Extract the [x, y] coordinate from the center of the cell holding the provided text.  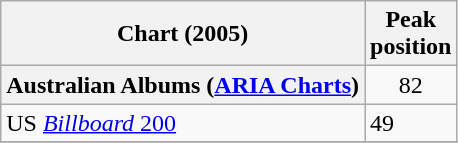
US Billboard 200 [183, 123]
82 [411, 85]
Peakposition [411, 34]
Australian Albums (ARIA Charts) [183, 85]
49 [411, 123]
Chart (2005) [183, 34]
